Locate the cell with the specified text and output its (X, Y) center coordinate. 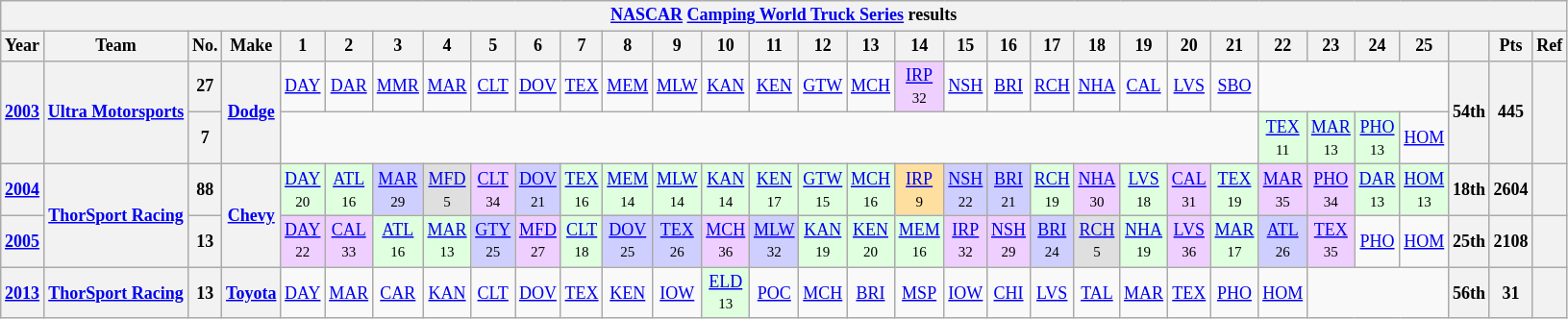
BRI21 (1009, 189)
19 (1144, 46)
TEX11 (1282, 138)
RCH (1052, 86)
MFD27 (538, 241)
5 (493, 46)
NSH29 (1009, 241)
2108 (1511, 241)
MLW14 (677, 189)
18 (1097, 46)
24 (1377, 46)
GTW (823, 86)
Ultra Motorsports (115, 111)
CAL31 (1188, 189)
CAR (398, 293)
88 (206, 189)
CHI (1009, 293)
GTW15 (823, 189)
NHA19 (1144, 241)
MAR29 (398, 189)
4 (447, 46)
GTY25 (493, 241)
MAR17 (1234, 241)
16 (1009, 46)
11 (775, 46)
TAL (1097, 293)
20 (1188, 46)
25 (1425, 46)
2 (349, 46)
Chevy (252, 215)
KAN14 (726, 189)
17 (1052, 46)
2003 (23, 111)
CLT34 (493, 189)
1 (303, 46)
TEX16 (582, 189)
IRP9 (919, 189)
14 (919, 46)
HOM13 (1425, 189)
18th (1469, 189)
NSH (965, 86)
PHO13 (1377, 138)
2013 (23, 293)
DAY22 (303, 241)
15 (965, 46)
6 (538, 46)
Ref (1550, 46)
NSH22 (965, 189)
MCH16 (871, 189)
Dodge (252, 111)
PHO34 (1331, 189)
POC (775, 293)
Make (252, 46)
56th (1469, 293)
Year (23, 46)
KEN17 (775, 189)
NHA30 (1097, 189)
MFD5 (447, 189)
KAN19 (823, 241)
12 (823, 46)
8 (628, 46)
25th (1469, 241)
Team (115, 46)
RCH5 (1097, 241)
LVS36 (1188, 241)
TEX19 (1234, 189)
MLW32 (775, 241)
ATL26 (1282, 241)
MMR (398, 86)
KEN20 (871, 241)
CLT18 (582, 241)
27 (206, 86)
MAR35 (1282, 189)
TEX35 (1331, 241)
NASCAR Camping World Truck Series results (784, 15)
CAL33 (349, 241)
LVS18 (1144, 189)
DAR13 (1377, 189)
DOV21 (538, 189)
BRI24 (1052, 241)
21 (1234, 46)
MLW (677, 86)
3 (398, 46)
RCH19 (1052, 189)
DAY20 (303, 189)
54th (1469, 111)
MSP (919, 293)
MEM14 (628, 189)
DOV25 (628, 241)
9 (677, 46)
No. (206, 46)
MEM (628, 86)
DAR (349, 86)
TEX26 (677, 241)
Toyota (252, 293)
Pts (1511, 46)
31 (1511, 293)
22 (1282, 46)
2604 (1511, 189)
10 (726, 46)
2005 (23, 241)
CAL (1144, 86)
445 (1511, 111)
MEM16 (919, 241)
2004 (23, 189)
23 (1331, 46)
NHA (1097, 86)
ELD13 (726, 293)
MCH36 (726, 241)
SBO (1234, 86)
